Detect which cell encompasses the target text, then output its [X, Y] center coordinate. 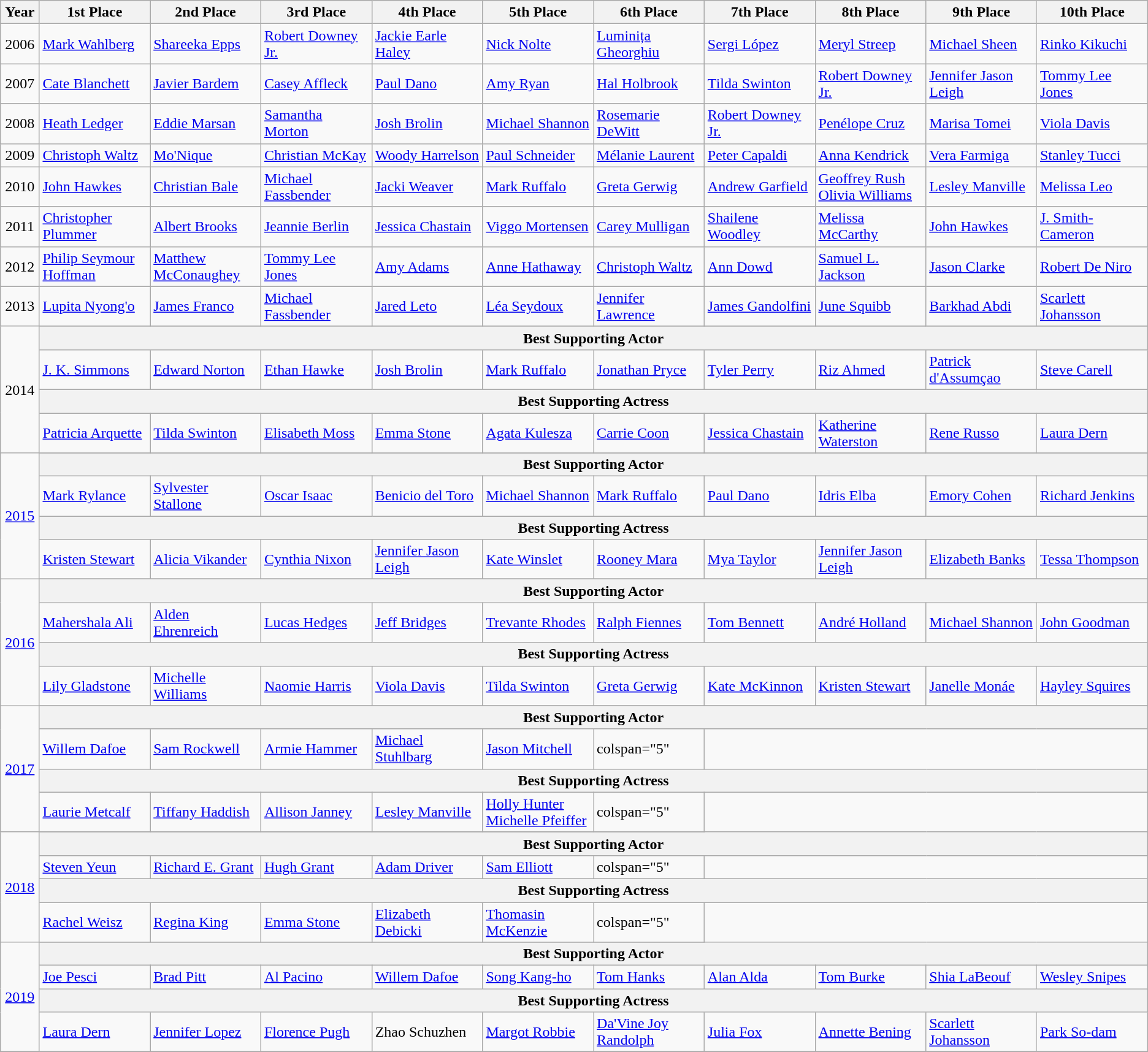
2013 [20, 307]
1st Place [94, 12]
Jennifer Lopez [206, 1032]
Steven Yeun [94, 867]
Benicio del Toro [427, 497]
Wesley Snipes [1092, 977]
Lupita Nyong'o [94, 307]
2nd Place [206, 12]
Léa Seydoux [538, 307]
Florence Pugh [316, 1032]
Casey Affleck [316, 83]
Adam Driver [427, 867]
Tessa Thompson [1092, 559]
Shia LaBeouf [981, 977]
Elisabeth Moss [316, 433]
Alden Ehrenreich [206, 623]
4th Place [427, 12]
2012 [20, 266]
Elizabeth Debicki [427, 922]
2007 [20, 83]
Samuel L. Jackson [871, 266]
Jacki Weaver [427, 186]
Anne Hathaway [538, 266]
2010 [20, 186]
Jeannie Berlin [316, 227]
Meryl Streep [871, 44]
2019 [20, 997]
Hal Holbrook [649, 83]
Woody Harrelson [427, 155]
Paul Schneider [538, 155]
Tiffany Haddish [206, 812]
Michelle Williams [206, 685]
Mark Rylance [94, 497]
Eddie Marsan [206, 124]
Christian Bale [206, 186]
Robert De Niro [1092, 266]
Year [20, 12]
9th Place [981, 12]
Margot Robbie [538, 1032]
7th Place [759, 12]
Geoffrey Rush Olivia Williams [871, 186]
Jonathan Pryce [649, 369]
Rene Russo [981, 433]
3rd Place [316, 12]
Patrick d'Assumçao [981, 369]
Sam Elliott [538, 867]
Mo'Nique [206, 155]
Idris Elba [871, 497]
Sylvester Stallone [206, 497]
James Gandolfini [759, 307]
Mélanie Laurent [649, 155]
Julia Fox [759, 1032]
Tom Burke [871, 977]
John Goodman [1092, 623]
2009 [20, 155]
Kate Winslet [538, 559]
Sam Rockwell [206, 749]
2006 [20, 44]
Annette Bening [871, 1032]
Trevante Rhodes [538, 623]
Tom Hanks [649, 977]
Jason Mitchell [538, 749]
10th Place [1092, 12]
Rosemarie DeWitt [649, 124]
Carrie Coon [649, 433]
Melissa McCarthy [871, 227]
Emory Cohen [981, 497]
Jason Clarke [981, 266]
Da'Vine Joy Randolph [649, 1032]
Rachel Weisz [94, 922]
André Holland [871, 623]
Mahershala Ali [94, 623]
Nick Nolte [538, 44]
Andrew Garfield [759, 186]
Armie Hammer [316, 749]
Edward Norton [206, 369]
2008 [20, 124]
8th Place [871, 12]
Laurie Metcalf [94, 812]
Viggo Mortensen [538, 227]
Javier Bardem [206, 83]
Hayley Squires [1092, 685]
Steve Carell [1092, 369]
Anna Kendrick [871, 155]
James Franco [206, 307]
Christopher Plummer [94, 227]
Mya Taylor [759, 559]
Elizabeth Banks [981, 559]
Agata Kulesza [538, 433]
Ann Dowd [759, 266]
2015 [20, 516]
Shailene Woodley [759, 227]
Katherine Waterston [871, 433]
Ethan Hawke [316, 369]
Matthew McConaughey [206, 266]
Jeff Bridges [427, 623]
Vera Farmiga [981, 155]
Richard Jenkins [1092, 497]
Holly Hunter Michelle Pfeiffer [538, 812]
Philip Seymour Hoffman [94, 266]
J. Smith-Cameron [1092, 227]
Amy Adams [427, 266]
Janelle Monáe [981, 685]
Richard E. Grant [206, 867]
Song Kang-ho [538, 977]
Zhao Schuzhen [427, 1032]
Sergi López [759, 44]
Brad Pitt [206, 977]
Hugh Grant [316, 867]
Riz Ahmed [871, 369]
Park So-dam [1092, 1032]
2018 [20, 886]
Jennifer Lawrence [649, 307]
Marisa Tomei [981, 124]
6th Place [649, 12]
Cynthia Nixon [316, 559]
5th Place [538, 12]
Samantha Morton [316, 124]
Al Pacino [316, 977]
2014 [20, 389]
Ralph Fiennes [649, 623]
2017 [20, 769]
Kate McKinnon [759, 685]
Alicia Vikander [206, 559]
Barkhad Abdi [981, 307]
Allison Janney [316, 812]
Cate Blanchett [94, 83]
Jackie Earle Haley [427, 44]
Mark Wahlberg [94, 44]
Rinko Kikuchi [1092, 44]
J. K. Simmons [94, 369]
Melissa Leo [1092, 186]
Heath Ledger [94, 124]
Peter Capaldi [759, 155]
Tom Bennett [759, 623]
Alan Alda [759, 977]
Rooney Mara [649, 559]
June Squibb [871, 307]
Christian McKay [316, 155]
2016 [20, 642]
Penélope Cruz [871, 124]
Albert Brooks [206, 227]
Stanley Tucci [1092, 155]
2011 [20, 227]
Oscar Isaac [316, 497]
Michael Stuhlbarg [427, 749]
Joe Pesci [94, 977]
Lucas Hedges [316, 623]
Tyler Perry [759, 369]
Amy Ryan [538, 83]
Luminița Gheorghiu [649, 44]
Patricia Arquette [94, 433]
Michael Sheen [981, 44]
Shareeka Epps [206, 44]
Regina King [206, 922]
Carey Mulligan [649, 227]
Jared Leto [427, 307]
Naomie Harris [316, 685]
Lily Gladstone [94, 685]
Thomasin McKenzie [538, 922]
